Scan for the cell matching the given text and deliver its (x, y) coordinate at center. 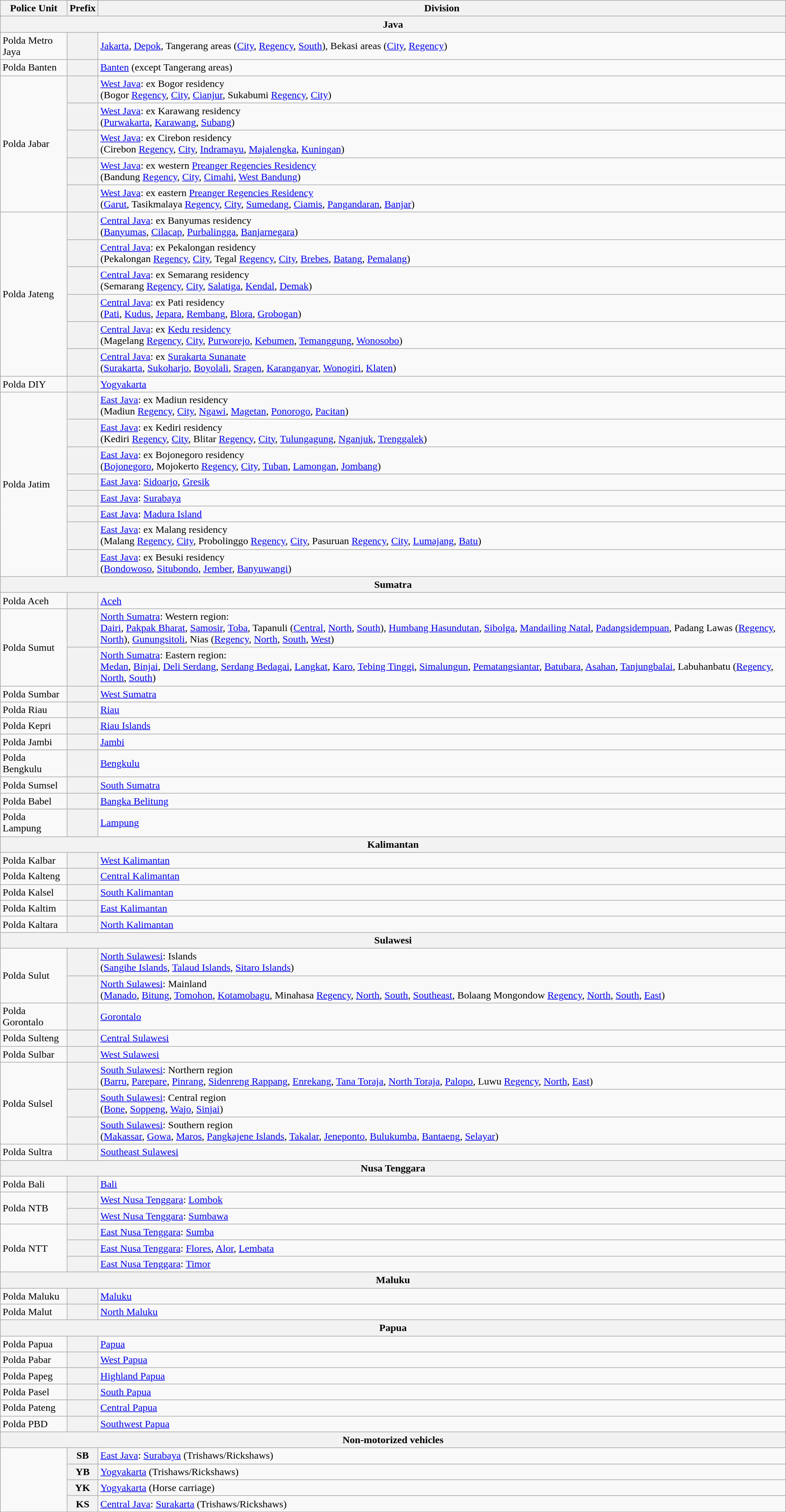
Polda Jateng (34, 294)
Banten (except Tangerang areas) (442, 68)
Polda PBD (34, 1424)
East Nusa Tenggara: Sumba (442, 1232)
Polda Malut (34, 1312)
South Sumatra (442, 785)
Bangka Belitung (442, 801)
YB (82, 1472)
East Java: ex Madiun residency(Madiun Regency, City, Ngawi, Magetan, Ponorogo, Pacitan) (442, 406)
West Sulawesi (442, 1054)
Central Java: Surakarta (Trishaws/Rickshaws) (442, 1504)
Polda Kalsel (34, 892)
Polda Jambi (34, 742)
Jakarta, Depok, Tangerang areas (City, Regency, South), Bekasi areas (City, Regency) (442, 46)
Central Java: ex Semarang residency(Semarang Regency, City, Salatiga, Kendal, Demak) (442, 280)
Riau Islands (442, 726)
KS (82, 1504)
Polda Aceh (34, 600)
Polda Pateng (34, 1408)
East Java: Sidoarjo, Gresik (442, 482)
Bengkulu (442, 763)
Yogyakarta (Trishaws/Rickshaws) (442, 1472)
Polda Pabar (34, 1360)
Jambi (442, 742)
Polda Papua (34, 1344)
West Java: ex Cirebon residency(Cirebon Regency, City, Indramayu, Majalengka, Kuningan) (442, 144)
Aceh (442, 600)
Police Unit (34, 8)
North Sulawesi: Islands(Sangihe Islands, Talaud Islands, Sitaro Islands) (442, 962)
West Papua (442, 1360)
Polda Sumut (34, 647)
Central Java: ex Banyumas residency(Banyumas, Cilacap, Purbalingga, Banjarnegara) (442, 226)
Polda Jatim (34, 485)
West Sumatra (442, 694)
YK (82, 1488)
Lampung (442, 823)
South Sulawesi: Northern region(Barru, Parepare, Pinrang, Sidenreng Rappang, Enrekang, Tana Toraja, North Toraja, Palopo, Luwu Regency, North, East) (442, 1076)
West Nusa Tenggara: Lombok (442, 1200)
South Papua (442, 1392)
Polda Riau (34, 710)
West Java: ex western Preanger Regencies Residency(Bandung Regency, City, Cimahi, West Bandung) (442, 171)
Polda Kalbar (34, 860)
Polda Lampung (34, 823)
East Kalimantan (442, 908)
Polda Sulut (34, 975)
Polda Kaltim (34, 908)
Polda Kaltara (34, 924)
Polda Pasel (34, 1392)
North Maluku (442, 1312)
Polda Babel (34, 801)
Sulawesi (393, 940)
Kalimantan (393, 844)
Polda Bengkulu (34, 763)
Polda NTT (34, 1248)
Yogyakarta (442, 384)
Central Papua (442, 1408)
East Java: ex Besuki residency(Bondowoso, Situbondo, Jember, Banyuwangi) (442, 563)
Central Java: ex Pekalongan residency(Pekalongan Regency, City, Tegal Regency, City, Brebes, Batang, Pemalang) (442, 253)
Polda Sumsel (34, 785)
Southwest Papua (442, 1424)
East Java: Surabaya (442, 498)
Polda Sultra (34, 1152)
Polda Sulteng (34, 1038)
Bali (442, 1184)
Polda Maluku (34, 1296)
East Java: ex Malang residency(Malang Regency, City, Probolinggo Regency, City, Pasuruan Regency, City, Lumajang, Batu) (442, 536)
Yogyakarta (Horse carriage) (442, 1488)
Prefix (82, 8)
Polda Kalteng (34, 876)
South Kalimantan (442, 892)
East Java: ex Kediri residency(Kediri Regency, City, Blitar Regency, City, Tulungagung, Nganjuk, Trenggalek) (442, 433)
Southeast Sulawesi (442, 1152)
West Java: ex Karawang residency(Purwakarta, Karawang, Subang) (442, 117)
East Java: Madura Island (442, 514)
West Nusa Tenggara: Sumbawa (442, 1216)
North Kalimantan (442, 924)
Central Kalimantan (442, 876)
Polda Sulsel (34, 1103)
Polda Banten (34, 68)
Polda Jabar (34, 144)
Polda DIY (34, 384)
East Java: Surabaya (Trishaws/Rickshaws) (442, 1456)
Sumatra (393, 584)
East Java: ex Bojonegoro residency(Bojonegoro, Mojokerto Regency, City, Tuban, Lamongan, Jombang) (442, 460)
Polda Sulbar (34, 1054)
Polda Metro Jaya (34, 46)
Polda Kepri (34, 726)
Polda Bali (34, 1184)
Central Java: ex Pati residency(Pati, Kudus, Jepara, Rembang, Blora, Grobogan) (442, 307)
Central Sulawesi (442, 1038)
SB (82, 1456)
Nusa Tenggara (393, 1168)
South Sulawesi: Central region(Bone, Soppeng, Wajo, Sinjai) (442, 1103)
Riau (442, 710)
Java (393, 24)
Polda Sumbar (34, 694)
Polda NTB (34, 1208)
Central Java: ex Surakarta Sunanate(Surakarta, Sukoharjo, Boyolali, Sragen, Karanganyar, Wonogiri, Klaten) (442, 363)
Highland Papua (442, 1376)
East Nusa Tenggara: Flores, Alor, Lembata (442, 1248)
West Java: ex Bogor residency(Bogor Regency, City, Cianjur, Sukabumi Regency, City) (442, 89)
West Kalimantan (442, 860)
East Nusa Tenggara: Timor (442, 1264)
Gorontalo (442, 1017)
West Java: ex eastern Preanger Regencies Residency(Garut, Tasikmalaya Regency, City, Sumedang, Ciamis, Pangandaran, Banjar) (442, 198)
Non-motorized vehicles (393, 1440)
Polda Papeg (34, 1376)
Division (442, 8)
South Sulawesi: Southern region(Makassar, Gowa, Maros, Pangkajene Islands, Takalar, Jeneponto, Bulukumba, Bantaeng, Selayar) (442, 1130)
Central Java: ex Kedu residency(Magelang Regency, City, Purworejo, Kebumen, Temanggung, Wonosobo) (442, 335)
Polda Gorontalo (34, 1017)
